Detect which cell encompasses the target text, then output its (x, y) center coordinate. 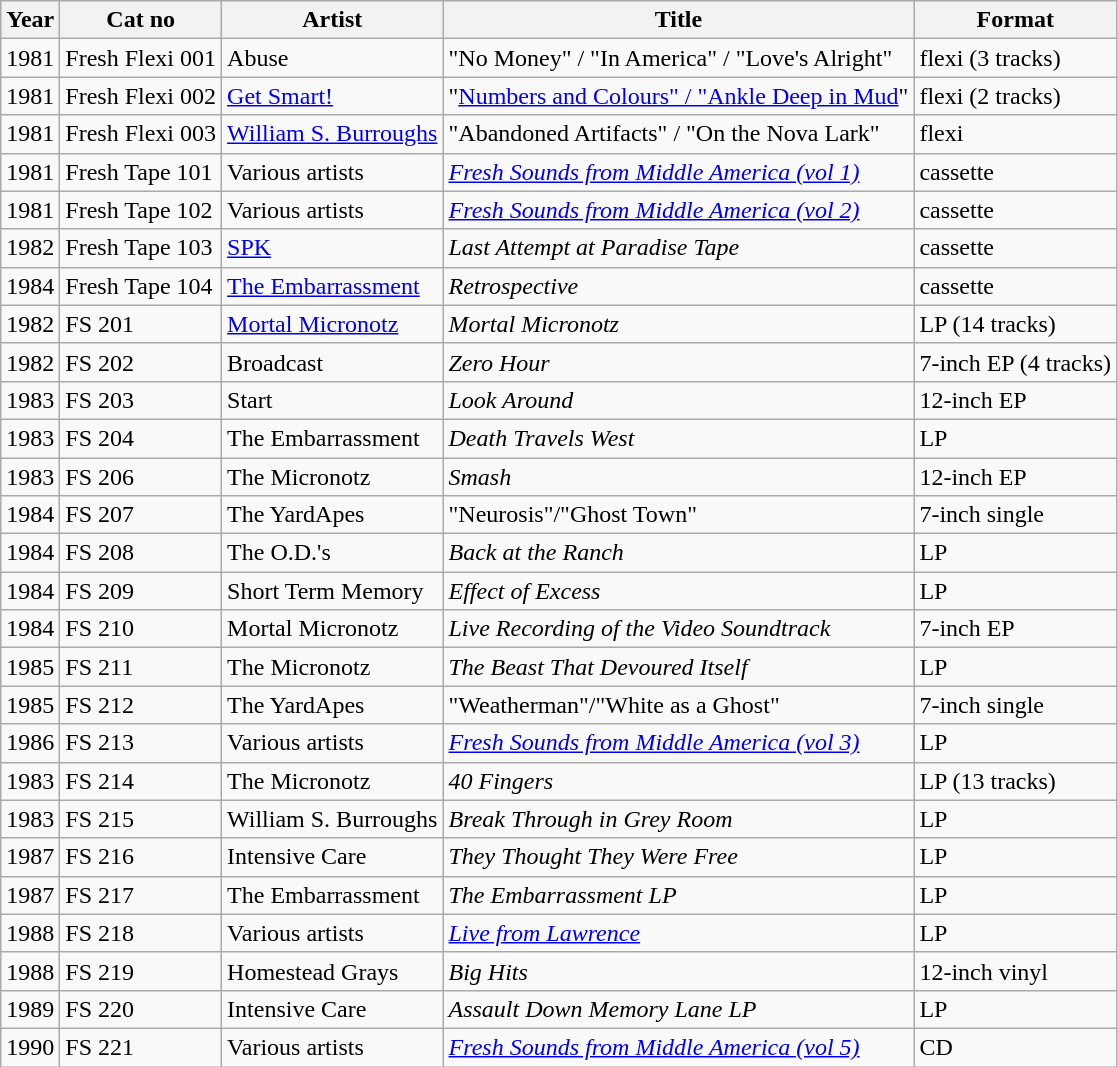
Short Term Memory (332, 591)
Big Hits (678, 971)
Fresh Sounds from Middle America (vol 1) (678, 172)
Fresh Tape 102 (141, 210)
Zero Hour (678, 362)
FS 206 (141, 477)
"Abandoned Artifacts" / "On the Nova Lark" (678, 134)
"Neurosis"/"Ghost Town" (678, 515)
FS 211 (141, 667)
FS 218 (141, 933)
FS 217 (141, 895)
Fresh Tape 104 (141, 286)
1986 (30, 743)
The O.D.'s (332, 553)
Cat no (141, 20)
1989 (30, 1009)
FS 203 (141, 400)
Fresh Sounds from Middle America (vol 5) (678, 1047)
flexi (1016, 134)
Assault Down Memory Lane LP (678, 1009)
SPK (332, 248)
Fresh Flexi 001 (141, 58)
Smash (678, 477)
FS 219 (141, 971)
Look Around (678, 400)
FS 216 (141, 857)
FS 221 (141, 1047)
Fresh Flexi 002 (141, 96)
Get Smart! (332, 96)
Death Travels West (678, 438)
They Thought They Were Free (678, 857)
LP (13 tracks) (1016, 781)
Title (678, 20)
flexi (3 tracks) (1016, 58)
Live Recording of the Video Soundtrack (678, 629)
Broadcast (332, 362)
7-inch EP (4 tracks) (1016, 362)
FS 209 (141, 591)
The Embarrassment LP (678, 895)
"Numbers and Colours" / "Ankle Deep in Mud" (678, 96)
CD (1016, 1047)
1990 (30, 1047)
FS 204 (141, 438)
FS 212 (141, 705)
Start (332, 400)
flexi (2 tracks) (1016, 96)
FS 210 (141, 629)
Fresh Tape 101 (141, 172)
Homestead Grays (332, 971)
Break Through in Grey Room (678, 819)
FS 215 (141, 819)
"Weatherman"/"White as a Ghost" (678, 705)
Last Attempt at Paradise Tape (678, 248)
Fresh Flexi 003 (141, 134)
Format (1016, 20)
12-inch vinyl (1016, 971)
FS 201 (141, 324)
FS 208 (141, 553)
FS 213 (141, 743)
Abuse (332, 58)
LP (14 tracks) (1016, 324)
"No Money" / "In America" / "Love's Alright" (678, 58)
40 Fingers (678, 781)
FS 202 (141, 362)
Live from Lawrence (678, 933)
FS 220 (141, 1009)
Retrospective (678, 286)
Year (30, 20)
Fresh Sounds from Middle America (vol 2) (678, 210)
7-inch EP (1016, 629)
The Beast That Devoured Itself (678, 667)
Effect of Excess (678, 591)
FS 207 (141, 515)
Fresh Sounds from Middle America (vol 3) (678, 743)
Fresh Tape 103 (141, 248)
Artist (332, 20)
FS 214 (141, 781)
Back at the Ranch (678, 553)
